Find where the given text appears and provide that cell's center as [x, y] coordinate. 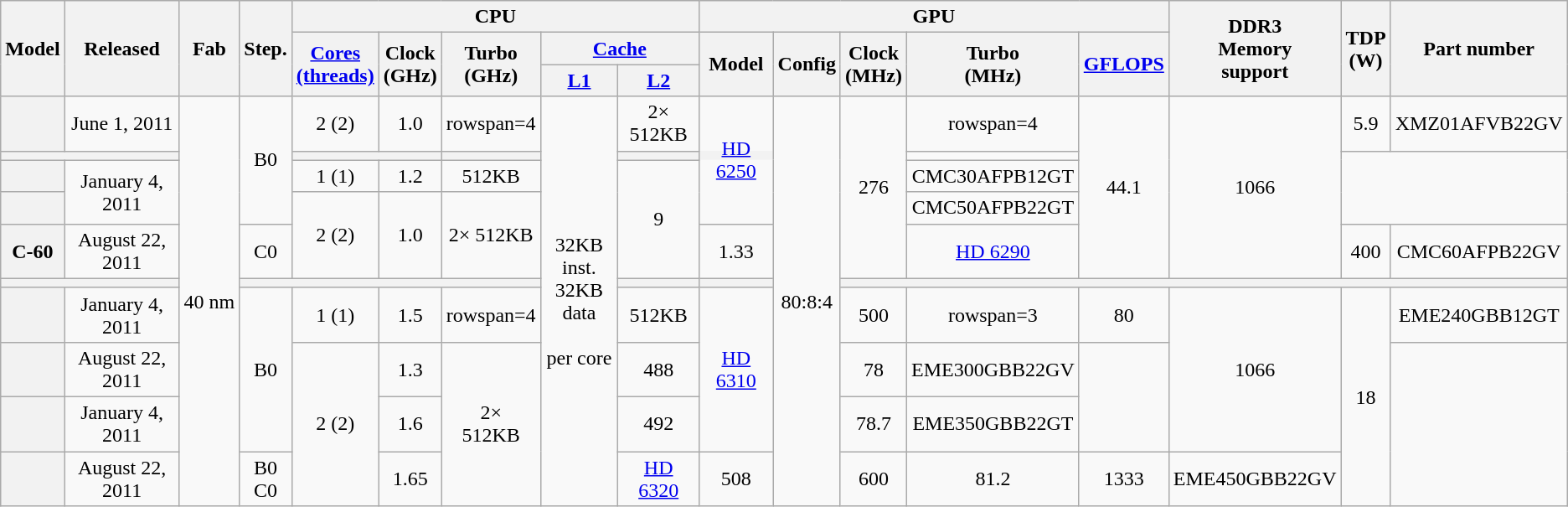
400 [1365, 251]
80 [1124, 315]
DDR3Memorysupport [1255, 49]
CMC60AFPB22GV [1479, 251]
HD 6250 [736, 160]
32KB inst.32KB dataper core [580, 302]
TDP(W) [1365, 49]
1333 [1124, 478]
CMC50AFPB22GT [993, 208]
B0C0 [266, 478]
78.7 [873, 424]
600 [873, 478]
EME300GBB22GV [993, 369]
508 [736, 478]
Turbo(MHz) [993, 65]
40 nm [209, 302]
492 [658, 424]
18 [1365, 396]
1.33 [736, 251]
C0 [266, 251]
HD 6310 [736, 369]
Clock(MHz) [873, 65]
CMC30AFPB12GT [993, 176]
1.6 [410, 424]
Clock(GHz) [410, 65]
EME240GBB12GT [1479, 315]
5.9 [1365, 124]
276 [873, 188]
Released [122, 49]
44.1 [1124, 188]
Turbo(GHz) [491, 65]
HD 6290 [993, 251]
1.65 [410, 478]
Cache [620, 49]
EME350GBB22GT [993, 424]
2×512KB [491, 424]
81.2 [993, 478]
Step. [266, 49]
L1 [580, 80]
C-60 [33, 251]
80:8:4 [807, 302]
Part number [1479, 49]
Fab [209, 49]
CPU [495, 17]
GFLOPS [1124, 65]
XMZ01AFVB22GV [1479, 124]
9 [658, 220]
June 1, 2011 [122, 124]
1.2 [410, 176]
Config [807, 65]
78 [873, 369]
GPU [935, 17]
EME450GBB22GV [1255, 478]
rowspan=3 [993, 315]
488 [658, 369]
500 [873, 315]
1.3 [410, 369]
HD 6320 [658, 478]
1.5 [410, 315]
L2 [658, 80]
Cores(threads) [335, 65]
